Provide the (x, y) coordinate of the cell's center where the given text is located.  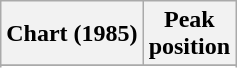
Chart (1985) (72, 34)
Peakposition (189, 34)
